Detect which cell encompasses the target text, then output its (x, y) center coordinate. 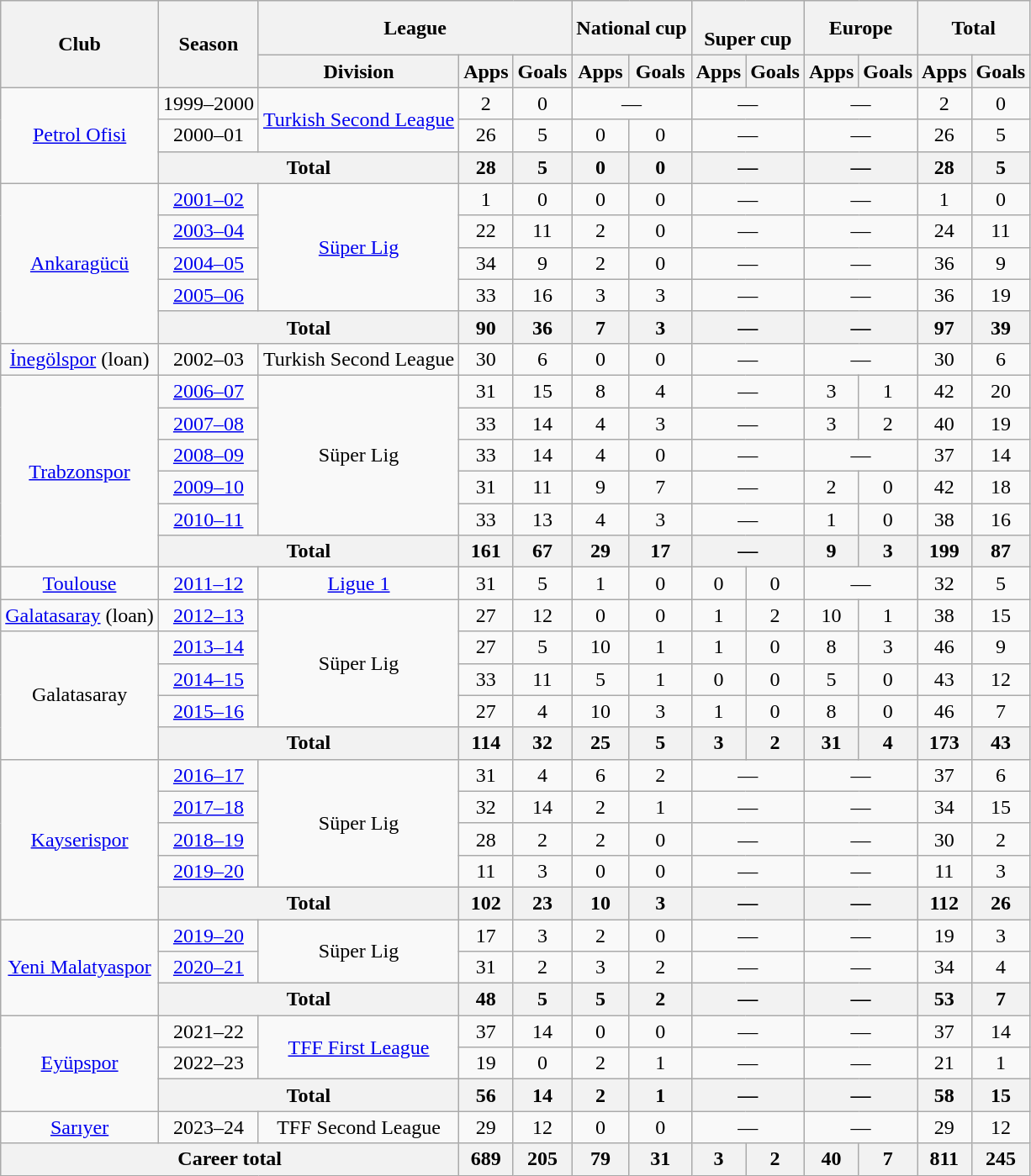
2003–04 (209, 231)
2008–09 (209, 456)
2006–07 (209, 391)
689 (486, 1159)
114 (486, 743)
90 (486, 327)
13 (542, 519)
2004–05 (209, 263)
2014–15 (209, 679)
102 (486, 903)
Yeni Malatyaspor (80, 968)
Galatasaray (loan) (80, 615)
TFF Second League (358, 1127)
Toulouse (80, 583)
2011–12 (209, 583)
39 (1001, 327)
2020–21 (209, 968)
2017–18 (209, 807)
Trabzonspor (80, 471)
21 (944, 1063)
2010–11 (209, 519)
58 (944, 1095)
Club (80, 44)
2023–24 (209, 1127)
TFF First League (358, 1047)
22 (486, 231)
League (415, 29)
87 (1001, 551)
Season (209, 44)
53 (944, 999)
2007–08 (209, 423)
1999–2000 (209, 103)
Career total (230, 1159)
23 (542, 903)
25 (600, 743)
2015–16 (209, 711)
2005–06 (209, 295)
2018–19 (209, 839)
56 (486, 1095)
Eyüpspor (80, 1063)
173 (944, 743)
97 (944, 327)
Sarıyer (80, 1127)
112 (944, 903)
2021–22 (209, 1031)
2022–23 (209, 1063)
161 (486, 551)
Ligue 1 (358, 583)
İnegölspor (loan) (80, 359)
2009–10 (209, 488)
Ankaragücü (80, 263)
2012–13 (209, 615)
245 (1001, 1159)
205 (542, 1159)
2016–17 (209, 775)
2002–03 (209, 359)
Division (358, 71)
Petrol Ofisi (80, 135)
20 (1001, 391)
2001–02 (209, 199)
48 (486, 999)
2013–14 (209, 647)
811 (944, 1159)
National cup (632, 29)
Galatasaray (80, 695)
79 (600, 1159)
2000–01 (209, 135)
24 (944, 231)
67 (542, 551)
18 (1001, 488)
Kayserispor (80, 839)
Super cup (748, 29)
199 (944, 551)
Europe (860, 29)
